For the text-containing cell, return its midpoint in (x, y) coordinate format. 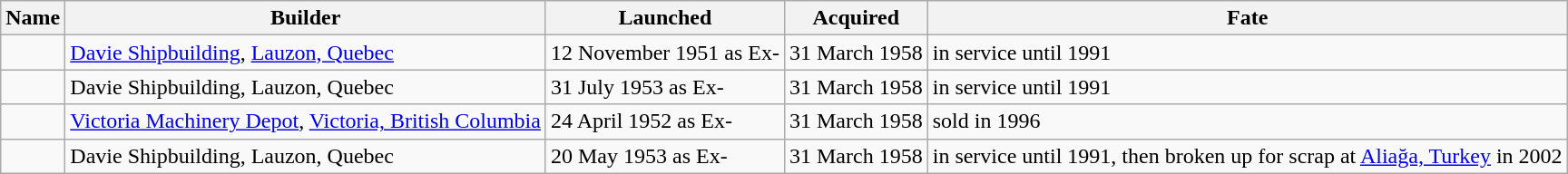
31 July 1953 as Ex- (664, 87)
sold in 1996 (1247, 121)
Acquired (856, 18)
in service until 1991, then broken up for scrap at Aliağa, Turkey in 2002 (1247, 156)
Name (33, 18)
Fate (1247, 18)
24 April 1952 as Ex- (664, 121)
12 November 1951 as Ex- (664, 53)
Launched (664, 18)
Victoria Machinery Depot, Victoria, British Columbia (306, 121)
20 May 1953 as Ex- (664, 156)
Builder (306, 18)
